Return (X, Y) of the center of cell containing provided text 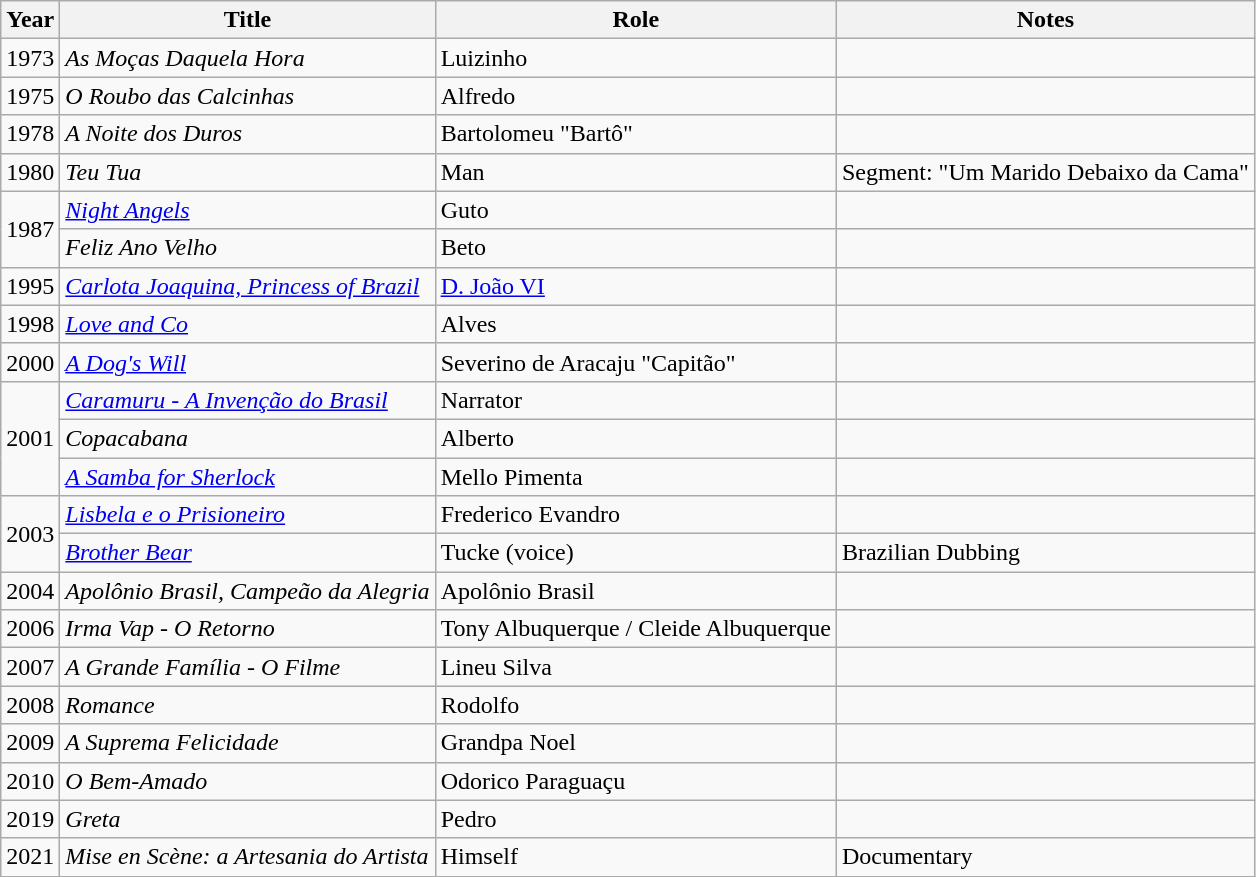
Alves (636, 324)
1980 (30, 172)
Rodolfo (636, 705)
A Dog's Will (248, 362)
O Bem-Amado (248, 781)
Mello Pimenta (636, 477)
2008 (30, 705)
Irma Vap - O Retorno (248, 629)
Apolônio Brasil (636, 591)
O Roubo das Calcinhas (248, 96)
1978 (30, 134)
A Noite dos Duros (248, 134)
A Suprema Felicidade (248, 743)
2001 (30, 438)
Feliz Ano Velho (248, 248)
Role (636, 20)
Love and Co (248, 324)
Copacabana (248, 438)
Luizinho (636, 58)
Lisbela e o Prisioneiro (248, 515)
Man (636, 172)
Tucke (voice) (636, 553)
Beto (636, 248)
2003 (30, 534)
Mise en Scène: a Artesania do Artista (248, 857)
1975 (30, 96)
Lineu Silva (636, 667)
A Samba for Sherlock (248, 477)
1998 (30, 324)
Greta (248, 819)
Brazilian Dubbing (1045, 553)
2009 (30, 743)
Carlota Joaquina, Princess of Brazil (248, 286)
Segment: "Um Marido Debaixo da Cama" (1045, 172)
Teu Tua (248, 172)
1987 (30, 229)
Bartolomeu "Bartô" (636, 134)
Tony Albuquerque / Cleide Albuquerque (636, 629)
Narrator (636, 400)
Alfredo (636, 96)
Night Angels (248, 210)
Frederico Evandro (636, 515)
Alberto (636, 438)
1995 (30, 286)
As Moças Daquela Hora (248, 58)
Severino de Aracaju "Capitão" (636, 362)
Himself (636, 857)
2010 (30, 781)
Grandpa Noel (636, 743)
Romance (248, 705)
2004 (30, 591)
D. João VI (636, 286)
Notes (1045, 20)
Year (30, 20)
Pedro (636, 819)
A Grande Família - O Filme (248, 667)
Title (248, 20)
2000 (30, 362)
1973 (30, 58)
Apolônio Brasil, Campeão da Alegria (248, 591)
Documentary (1045, 857)
Odorico Paraguaçu (636, 781)
2021 (30, 857)
2007 (30, 667)
Guto (636, 210)
Brother Bear (248, 553)
2006 (30, 629)
Caramuru - A Invenção do Brasil (248, 400)
2019 (30, 819)
